Locate the cell with the specified text and output its (x, y) center coordinate. 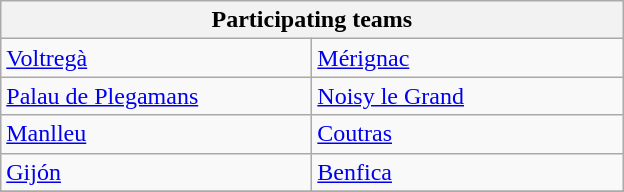
Coutras (468, 134)
Gijón (156, 172)
Voltregà (156, 58)
Manlleu (156, 134)
Noisy le Grand (468, 96)
Mérignac (468, 58)
Palau de Plegamans (156, 96)
Benfica (468, 172)
Participating teams (312, 20)
